Return the (X, Y) coordinate for the center point of the cell that contains the specified text.  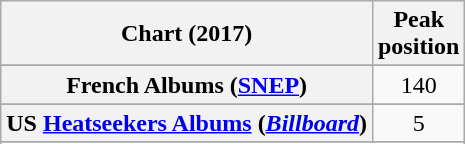
Chart (2017) (187, 34)
US Heatseekers Albums (Billboard) (187, 123)
Peak position (418, 34)
French Albums (SNEP) (187, 85)
5 (418, 123)
140 (418, 85)
